For the text-containing cell, return its midpoint in [x, y] coordinate format. 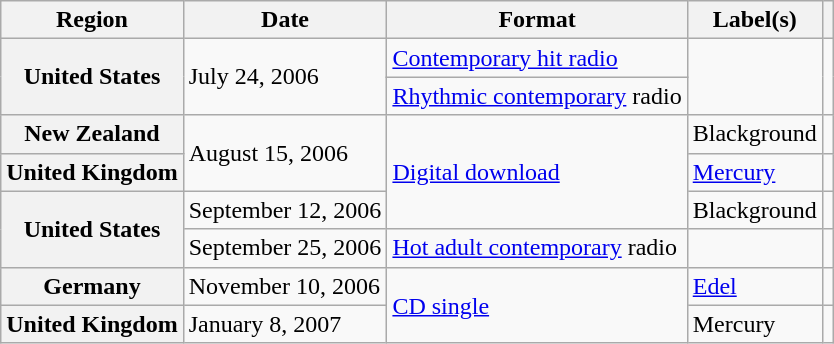
Region [92, 20]
New Zealand [92, 134]
Rhythmic contemporary radio [537, 96]
Hot adult contemporary radio [537, 248]
CD single [537, 305]
Label(s) [754, 20]
Edel [754, 286]
August 15, 2006 [285, 153]
November 10, 2006 [285, 286]
Date [285, 20]
Format [537, 20]
September 25, 2006 [285, 248]
July 24, 2006 [285, 77]
Digital download [537, 172]
Germany [92, 286]
January 8, 2007 [285, 324]
September 12, 2006 [285, 210]
Contemporary hit radio [537, 58]
